Identify which cell holds the provided text, then report its (x, y) central coordinate. 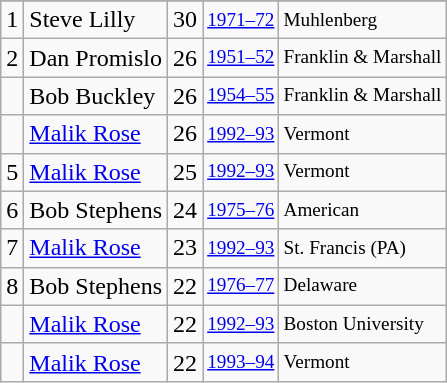
1 (12, 20)
8 (12, 286)
1971–72 (241, 20)
Delaware (362, 286)
St. Francis (PA) (362, 248)
1975–76 (241, 210)
23 (186, 248)
1993–94 (241, 362)
5 (12, 172)
25 (186, 172)
1951–52 (241, 58)
7 (12, 248)
Muhlenberg (362, 20)
American (362, 210)
Boston University (362, 324)
30 (186, 20)
Dan Promislo (96, 58)
Bob Buckley (96, 96)
24 (186, 210)
2 (12, 58)
Steve Lilly (96, 20)
6 (12, 210)
1976–77 (241, 286)
1954–55 (241, 96)
